Identify which cell holds the provided text, then report its (x, y) central coordinate. 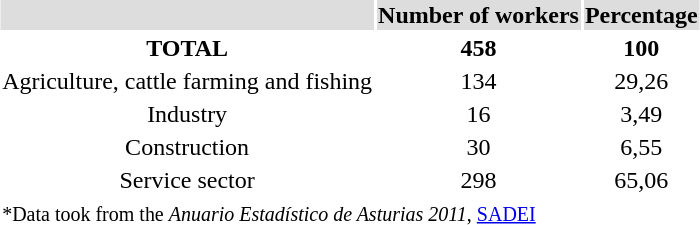
Service sector (188, 180)
Number of workers (479, 15)
TOTAL (188, 48)
65,06 (641, 180)
30 (479, 147)
29,26 (641, 81)
Percentage (641, 15)
458 (479, 48)
298 (479, 180)
Industry (188, 114)
134 (479, 81)
16 (479, 114)
3,49 (641, 114)
6,55 (641, 147)
Agriculture, cattle farming and fishing (188, 81)
Construction (188, 147)
100 (641, 48)
